Determine the [X, Y] coordinate at the center of the cell enclosing the given text.  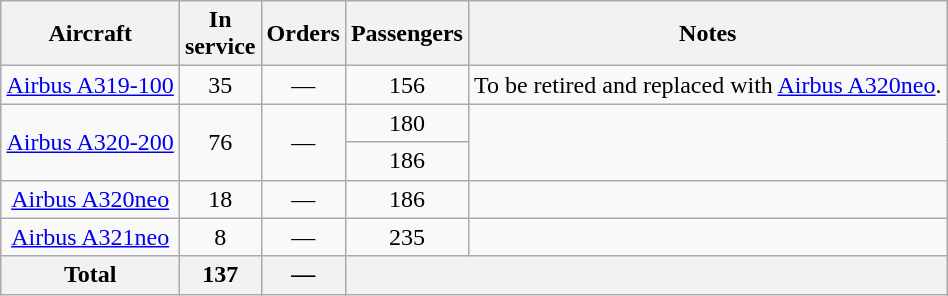
Notes [708, 34]
Airbus A321neo [90, 237]
76 [220, 142]
Airbus A320neo [90, 199]
35 [220, 85]
156 [406, 85]
In service [220, 34]
Airbus A319-100 [90, 85]
235 [406, 237]
180 [406, 123]
Airbus A320-200 [90, 142]
Orders [303, 34]
137 [220, 275]
Total [90, 275]
Passengers [406, 34]
8 [220, 237]
18 [220, 199]
To be retired and replaced with Airbus A320neo. [708, 85]
Aircraft [90, 34]
